Output the [X, Y] coordinate of the center of the cell containing the given text.  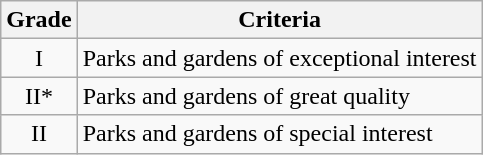
Parks and gardens of great quality [280, 96]
II [39, 134]
Parks and gardens of exceptional interest [280, 58]
Criteria [280, 20]
II* [39, 96]
Grade [39, 20]
Parks and gardens of special interest [280, 134]
I [39, 58]
